Find where the given text appears and provide that cell's center as (x, y) coordinate. 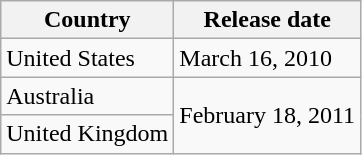
Country (88, 20)
February 18, 2011 (268, 115)
United Kingdom (88, 134)
United States (88, 58)
Australia (88, 96)
March 16, 2010 (268, 58)
Release date (268, 20)
